Return (x, y) of the center of cell containing provided text 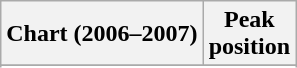
Chart (2006–2007) (102, 34)
Peakposition (249, 34)
